For the text-containing cell, return its midpoint in (x, y) coordinate format. 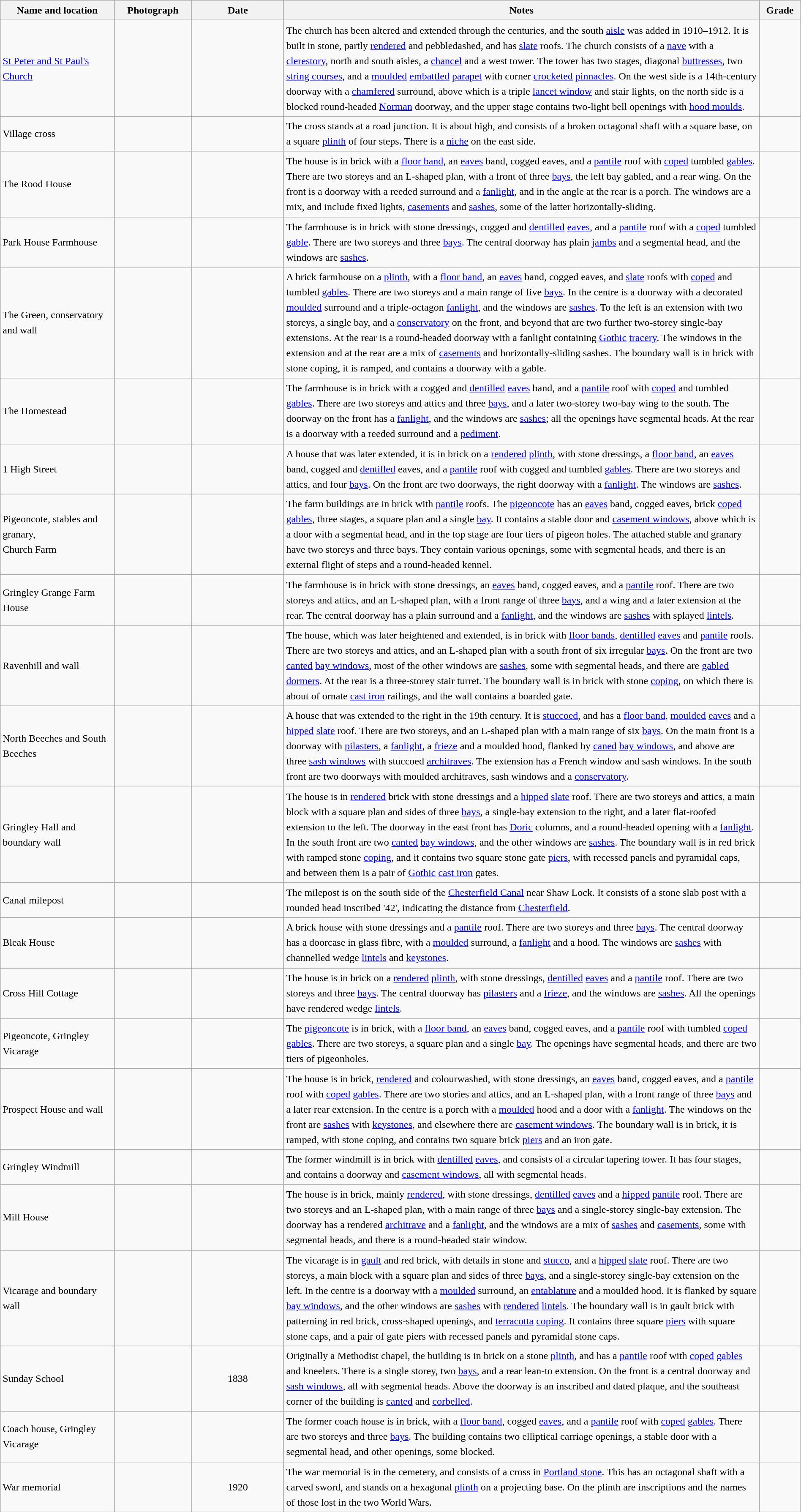
Gringley Grange Farm House (57, 600)
Date (238, 10)
Grade (780, 10)
The Green, conservatory and wall (57, 323)
Village cross (57, 134)
Ravenhill and wall (57, 665)
Canal milepost (57, 900)
Gringley Hall and boundary wall (57, 835)
1 High Street (57, 469)
Sunday School (57, 1378)
Pigeoncote, stables and granary,Church Farm (57, 534)
Prospect House and wall (57, 1109)
North Beeches and South Beeches (57, 746)
Photograph (153, 10)
Mill House (57, 1217)
The Rood House (57, 184)
1920 (238, 1487)
Coach house, Gringley Vicarage (57, 1437)
Bleak House (57, 943)
Name and location (57, 10)
St Peter and St Paul's Church (57, 68)
Notes (521, 10)
The Homestead (57, 411)
Pigeoncote, Gringley Vicarage (57, 1044)
Park House Farmhouse (57, 242)
Cross Hill Cottage (57, 993)
Vicarage and boundary wall (57, 1298)
Gringley Windmill (57, 1167)
1838 (238, 1378)
War memorial (57, 1487)
